Output the (x, y) coordinate of the center of the cell containing the given text.  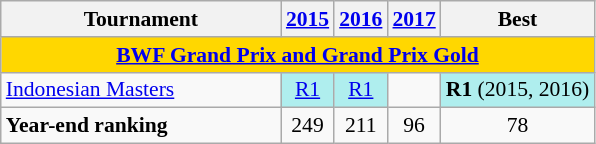
2016 (360, 19)
2015 (308, 19)
Indonesian Masters (141, 90)
BWF Grand Prix and Grand Prix Gold (298, 55)
R1 (2015, 2016) (518, 90)
249 (308, 126)
2017 (414, 19)
211 (360, 126)
78 (518, 126)
Tournament (141, 19)
Best (518, 19)
96 (414, 126)
Year-end ranking (141, 126)
